From the cell containing the given text, extract its center point as [X, Y] coordinate. 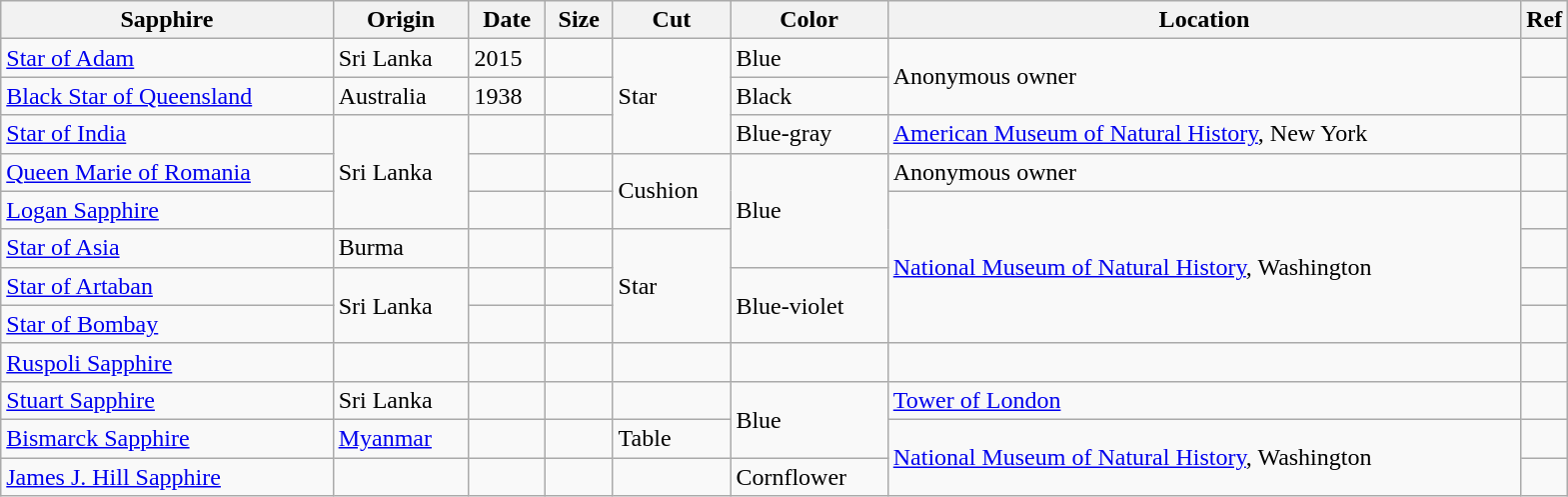
1938 [507, 96]
Cornflower [809, 477]
Star of India [167, 134]
Ref [1545, 20]
Burma [401, 248]
Black [809, 96]
Location [1203, 20]
Logan Sapphire [167, 210]
American Museum of Natural History, New York [1203, 134]
Bismarck Sapphire [167, 438]
Star of Adam [167, 58]
Australia [401, 96]
Blue-violet [809, 305]
Myanmar [401, 438]
Stuart Sapphire [167, 400]
Sapphire [167, 20]
Cushion [672, 191]
2015 [507, 58]
Cut [672, 20]
Ruspoli Sapphire [167, 362]
Size [579, 20]
Blue-gray [809, 134]
Date [507, 20]
James J. Hill Sapphire [167, 477]
Queen Marie of Romania [167, 172]
Tower of London [1203, 400]
Origin [401, 20]
Star of Artaban [167, 286]
Star of Asia [167, 248]
Black Star of Queensland [167, 96]
Table [672, 438]
Star of Bombay [167, 324]
Color [809, 20]
